Provide the (x, y) coordinate of the cell's center where the given text is located.  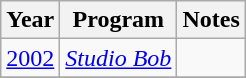
Program (118, 20)
Year (30, 20)
Notes (211, 20)
Studio Bob (118, 58)
2002 (30, 58)
